Find where the given text appears and provide that cell's center as [x, y] coordinate. 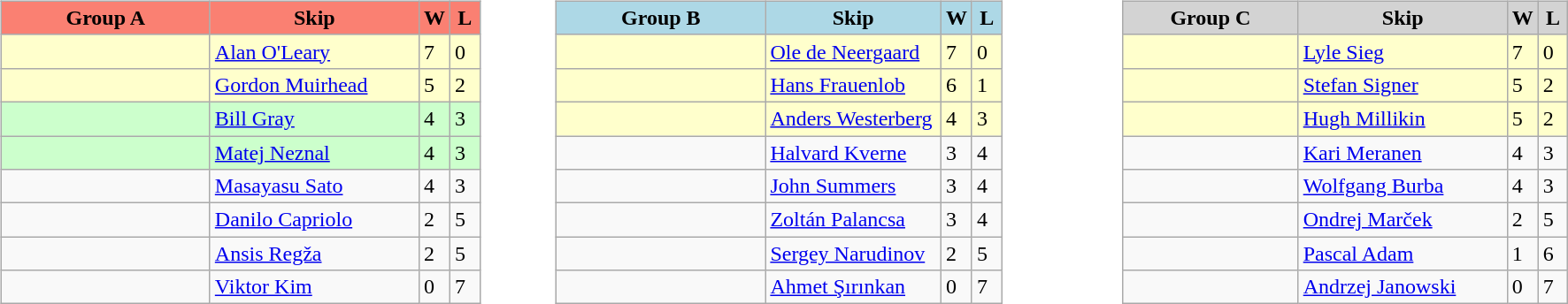
John Summers [853, 186]
Hugh Millikin [1403, 118]
Alan O'Leary [314, 51]
Pascal Adam [1403, 254]
Bill Gray [314, 118]
Ahmet Şırınkan [853, 287]
Ansis Regža [314, 254]
Matej Neznal [314, 153]
Zoltán Palancsa [853, 220]
Kari Meranen [1403, 153]
Viktor Kim [314, 287]
Ole de Neergaard [853, 51]
Anders Westerberg [853, 118]
Group B [661, 18]
Halvard Kverne [853, 153]
Group C [1211, 18]
Group A [105, 18]
Masayasu Sato [314, 186]
Wolfgang Burba [1403, 186]
Danilo Capriolo [314, 220]
Andrzej Janowski [1403, 287]
Hans Frauenlob [853, 85]
Gordon Muirhead [314, 85]
Ondrej Marček [1403, 220]
Stefan Signer [1403, 85]
Lyle Sieg [1403, 51]
Sergey Narudinov [853, 254]
